For the text-containing cell, return its midpoint in [x, y] coordinate format. 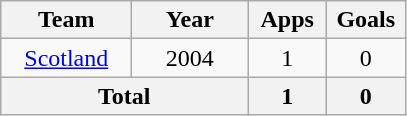
Scotland [66, 58]
Team [66, 20]
Year [190, 20]
Goals [366, 20]
2004 [190, 58]
Apps [288, 20]
Total [124, 96]
